For the text-containing cell, return its midpoint in [x, y] coordinate format. 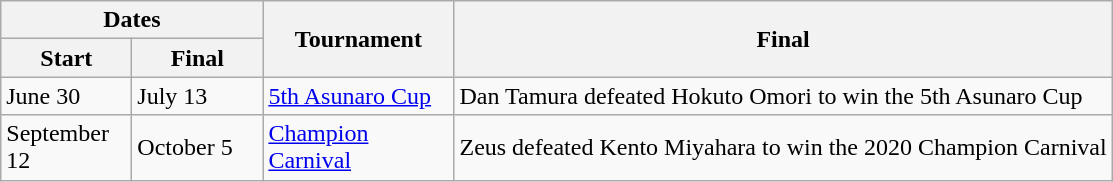
September 12 [66, 148]
Tournament [358, 39]
Zeus defeated Kento Miyahara to win the 2020 Champion Carnival [783, 148]
Champion Carnival [358, 148]
Start [66, 58]
5th Asunaro Cup [358, 96]
Dan Tamura defeated Hokuto Omori to win the 5th Asunaro Cup [783, 96]
October 5 [198, 148]
July 13 [198, 96]
June 30 [66, 96]
Dates [132, 20]
